Extract the (x, y) coordinate from the center of the cell holding the provided text.  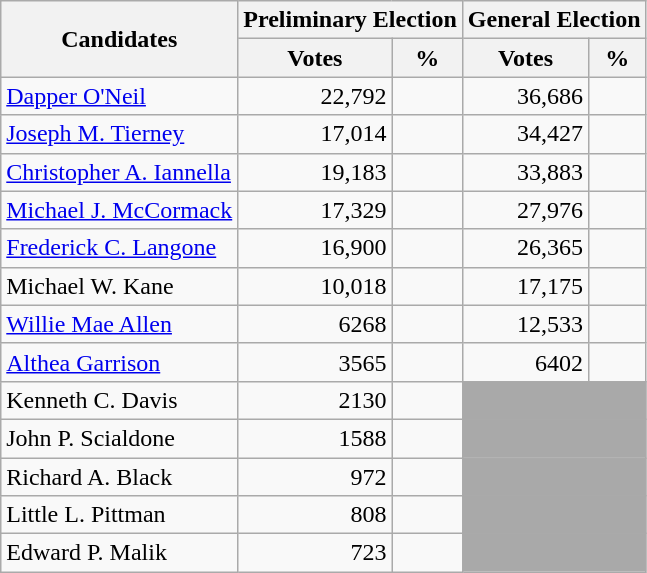
36,686 (525, 96)
16,900 (315, 248)
John P. Scialdone (120, 438)
Althea Garrison (120, 362)
Michael W. Kane (120, 286)
Willie Mae Allen (120, 324)
34,427 (525, 134)
6268 (315, 324)
Kenneth C. Davis (120, 400)
Little L. Pittman (120, 515)
Preliminary Election (350, 20)
33,883 (525, 172)
972 (315, 477)
3565 (315, 362)
26,365 (525, 248)
6402 (525, 362)
19,183 (315, 172)
17,329 (315, 210)
General Election (554, 20)
Joseph M. Tierney (120, 134)
723 (315, 553)
2130 (315, 400)
22,792 (315, 96)
Christopher A. Iannella (120, 172)
Edward P. Malik (120, 553)
12,533 (525, 324)
Frederick C. Langone (120, 248)
Dapper O'Neil (120, 96)
808 (315, 515)
1588 (315, 438)
Candidates (120, 39)
17,014 (315, 134)
Michael J. McCormack (120, 210)
17,175 (525, 286)
Richard A. Black (120, 477)
10,018 (315, 286)
27,976 (525, 210)
